Determine the (X, Y) coordinate at the center of the cell enclosing the given text.  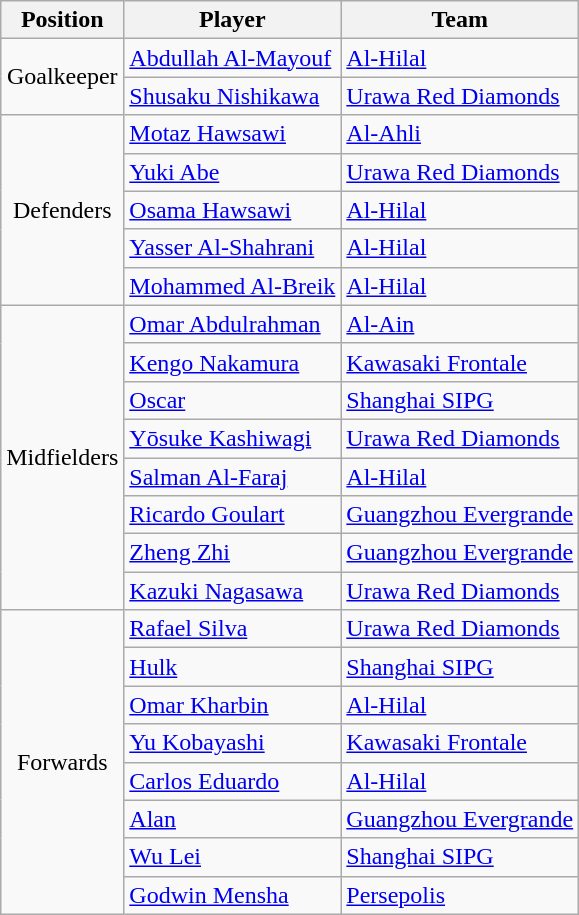
Yōsuke Kashiwagi (232, 438)
Al-Ain (460, 324)
Omar Abdulrahman (232, 324)
Alan (232, 819)
Team (460, 20)
Kengo Nakamura (232, 362)
Shusaku Nishikawa (232, 96)
Wu Lei (232, 857)
Forwards (62, 762)
Omar Kharbin (232, 705)
Zheng Zhi (232, 553)
Motaz Hawsawi (232, 134)
Goalkeeper (62, 77)
Player (232, 20)
Hulk (232, 667)
Rafael Silva (232, 629)
Persepolis (460, 895)
Position (62, 20)
Ricardo Goulart (232, 515)
Yuki Abe (232, 172)
Abdullah Al-Mayouf (232, 58)
Defenders (62, 210)
Godwin Mensha (232, 895)
Mohammed Al-Breik (232, 286)
Oscar (232, 400)
Carlos Eduardo (232, 781)
Kazuki Nagasawa (232, 591)
Al-Ahli (460, 134)
Salman Al-Faraj (232, 477)
Yu Kobayashi (232, 743)
Yasser Al-Shahrani (232, 248)
Osama Hawsawi (232, 210)
Midfielders (62, 457)
